From the cell containing the given text, extract its center point as [X, Y] coordinate. 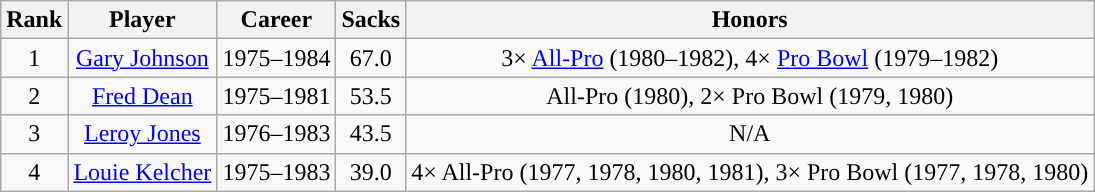
4× All-Pro (1977, 1978, 1980, 1981), 3× Pro Bowl (1977, 1978, 1980) [750, 172]
3× All-Pro (1980–1982), 4× Pro Bowl (1979–1982) [750, 58]
Leroy Jones [142, 134]
All-Pro (1980), 2× Pro Bowl (1979, 1980) [750, 96]
Fred Dean [142, 96]
4 [34, 172]
Career [276, 20]
Player [142, 20]
39.0 [371, 172]
Louie Kelcher [142, 172]
1976–1983 [276, 134]
3 [34, 134]
Sacks [371, 20]
Honors [750, 20]
67.0 [371, 58]
N/A [750, 134]
1 [34, 58]
2 [34, 96]
Rank [34, 20]
1975–1984 [276, 58]
1975–1983 [276, 172]
1975–1981 [276, 96]
Gary Johnson [142, 58]
43.5 [371, 134]
53.5 [371, 96]
